Output the (X, Y) coordinate of the center of the cell containing the given text.  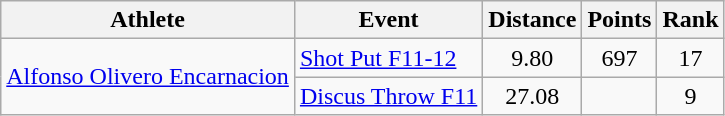
697 (620, 58)
Event (388, 20)
Athlete (148, 20)
Alfonso Olivero Encarnacion (148, 77)
17 (690, 58)
Rank (690, 20)
27.08 (532, 96)
9 (690, 96)
Points (620, 20)
9.80 (532, 58)
Shot Put F11-12 (388, 58)
Distance (532, 20)
Discus Throw F11 (388, 96)
